Find where the given text appears and provide that cell's center as [x, y] coordinate. 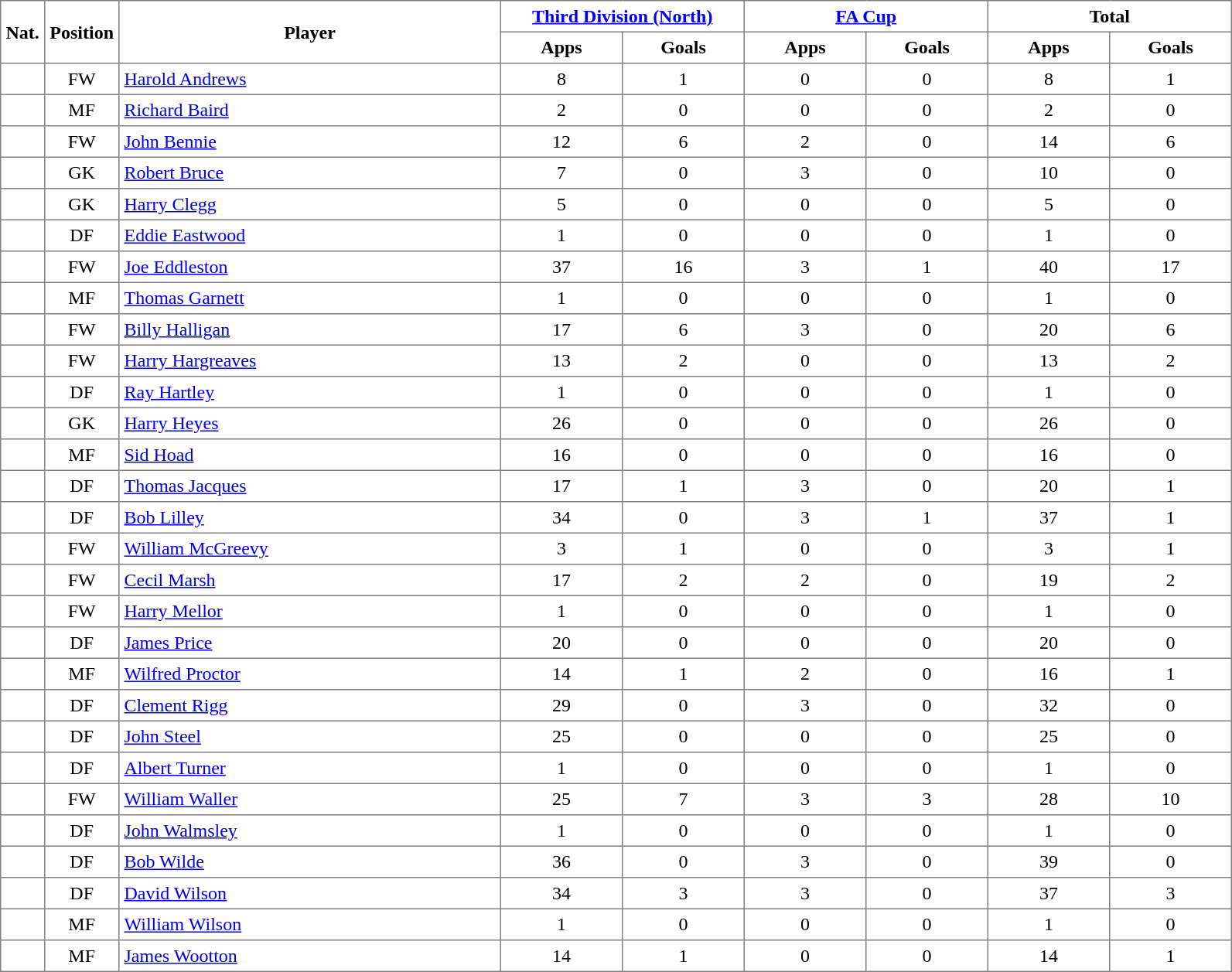
Sid Hoad [310, 455]
William Waller [310, 799]
12 [561, 142]
Thomas Jacques [310, 486]
Harold Andrews [310, 79]
19 [1049, 580]
John Walmsley [310, 830]
Ray Hartley [310, 392]
Robert Bruce [310, 172]
40 [1049, 267]
Position [82, 32]
William Wilson [310, 924]
Billy Halligan [310, 329]
Harry Clegg [310, 204]
Nat. [23, 32]
FA Cup [866, 16]
John Bennie [310, 142]
David Wilson [310, 893]
29 [561, 705]
Albert Turner [310, 768]
Harry Heyes [310, 423]
32 [1049, 705]
Harry Mellor [310, 611]
Third Division (North) [622, 16]
John Steel [310, 736]
Harry Hargreaves [310, 360]
Thomas Garnett [310, 298]
Bob Lilley [310, 517]
Clement Rigg [310, 705]
Wilfred Proctor [310, 674]
William McGreevy [310, 548]
Bob Wilde [310, 861]
28 [1049, 799]
James Price [310, 643]
Joe Eddleston [310, 267]
James Wootton [310, 956]
36 [561, 861]
Cecil Marsh [310, 580]
Eddie Eastwood [310, 235]
39 [1049, 861]
Richard Baird [310, 110]
Player [310, 32]
Total [1109, 16]
